Find where the given text appears and provide that cell's center as (x, y) coordinate. 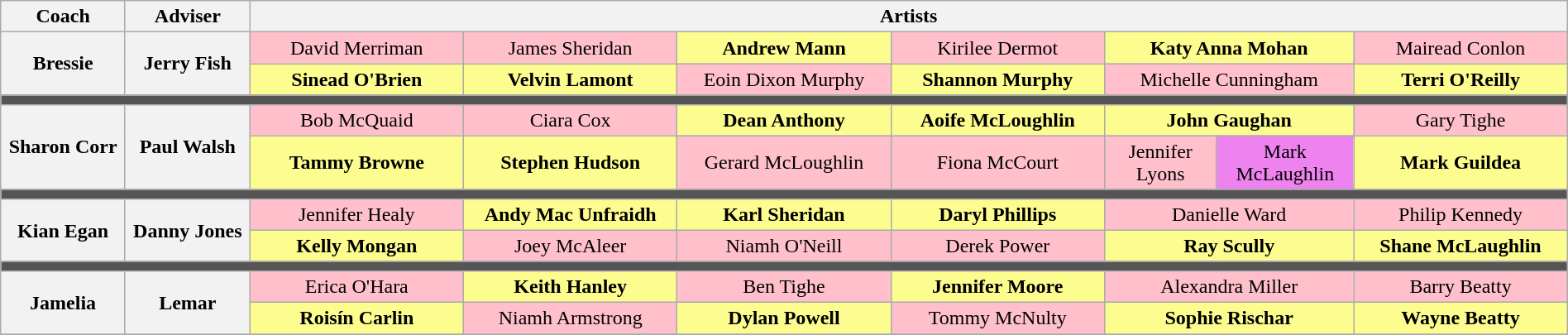
Barry Beatty (1460, 286)
James Sheridan (570, 48)
Velvin Lamont (570, 79)
Sophie Rischar (1229, 318)
Jennifer Healy (356, 214)
Paul Walsh (187, 147)
Kian Egan (63, 230)
Danny Jones (187, 230)
Eoin Dixon Murphy (784, 79)
Lemar (187, 302)
Ben Tighe (784, 286)
Bressie (63, 64)
Adviser (187, 17)
Sinead O'Brien (356, 79)
Danielle Ward (1229, 214)
Kelly Mongan (356, 246)
Derek Power (997, 246)
Terri O'Reilly (1460, 79)
Bob McQuaid (356, 120)
Aoife McLoughlin (997, 120)
Keith Hanley (570, 286)
Ray Scully (1229, 246)
Sharon Corr (63, 147)
Shane McLaughlin (1460, 246)
Jamelia (63, 302)
Coach (63, 17)
Philip Kennedy (1460, 214)
Jennifer Lyons (1159, 162)
John Gaughan (1229, 120)
Daryl Phillips (997, 214)
Michelle Cunningham (1229, 79)
Erica O'Hara (356, 286)
Katy Anna Mohan (1229, 48)
Dean Anthony (784, 120)
Niamh Armstrong (570, 318)
Wayne Beatty (1460, 318)
Gerard McLoughlin (784, 162)
Artists (908, 17)
Shannon Murphy (997, 79)
Jennifer Moore (997, 286)
Kirilee Dermot (997, 48)
Fiona McCourt (997, 162)
Tammy Browne (356, 162)
Karl Sheridan (784, 214)
Andy Mac Unfraidh (570, 214)
Niamh O'Neill (784, 246)
Jerry Fish (187, 64)
Dylan Powell (784, 318)
Roisín Carlin (356, 318)
Andrew Mann (784, 48)
Ciara Cox (570, 120)
Mark McLaughlin (1285, 162)
Tommy McNulty (997, 318)
Alexandra Miller (1229, 286)
Mark Guildea (1460, 162)
Mairead Conlon (1460, 48)
Joey McAleer (570, 246)
Stephen Hudson (570, 162)
David Merriman (356, 48)
Gary Tighe (1460, 120)
